Output the [x, y] coordinate of the center of the cell containing the given text.  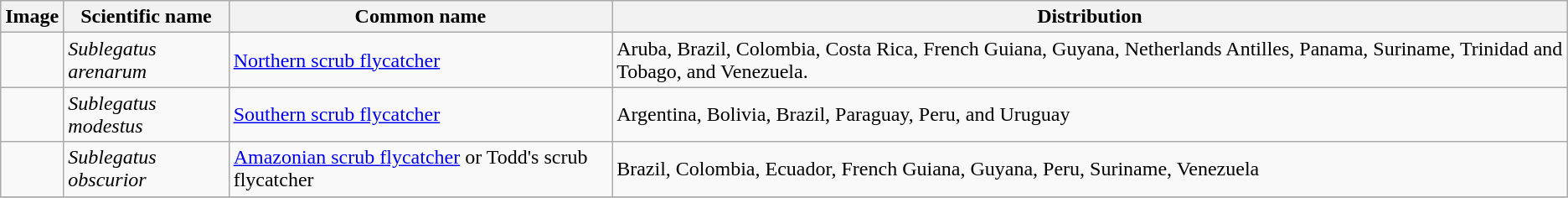
Sublegatus obscurior [146, 169]
Brazil, Colombia, Ecuador, French Guiana, Guyana, Peru, Suriname, Venezuela [1091, 169]
Amazonian scrub flycatcher or Todd's scrub flycatcher [420, 169]
Image [32, 17]
Sublegatus arenarum [146, 60]
Southern scrub flycatcher [420, 114]
Northern scrub flycatcher [420, 60]
Scientific name [146, 17]
Sublegatus modestus [146, 114]
Distribution [1091, 17]
Aruba, Brazil, Colombia, Costa Rica, French Guiana, Guyana, Netherlands Antilles, Panama, Suriname, Trinidad and Tobago, and Venezuela. [1091, 60]
Common name [420, 17]
Argentina, Bolivia, Brazil, Paraguay, Peru, and Uruguay [1091, 114]
